Pinpoint the cell where the given text exists, returning its [X, Y] midpoint coordinate. 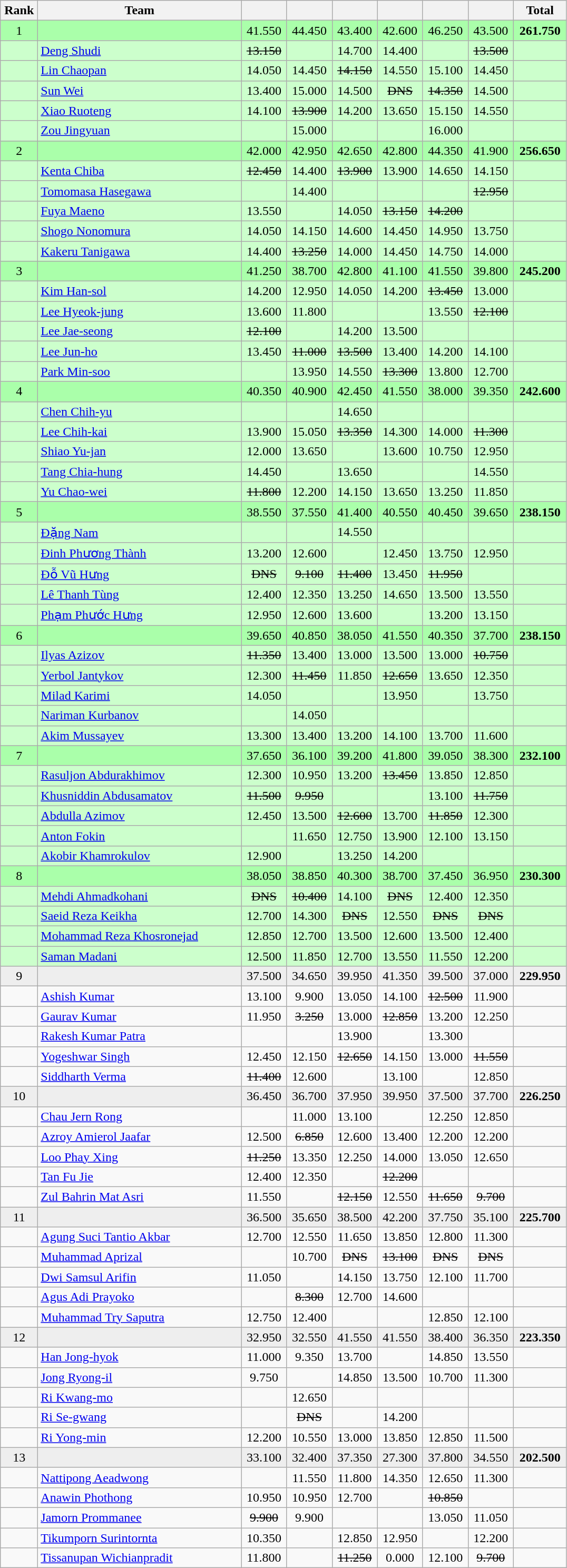
Gaurav Kumar [140, 1016]
Mohammad Reza Khosronejad [140, 936]
44.350 [445, 151]
15.150 [445, 111]
Total [540, 11]
Tan Fu Jie [140, 1177]
10.400 [309, 896]
37.950 [355, 1096]
37.750 [445, 1217]
38.850 [309, 876]
10.550 [309, 1437]
9.100 [309, 574]
Tikumporn Surintornta [140, 1538]
43.400 [355, 31]
Zou Jingyuan [140, 131]
Rank [19, 11]
256.650 [540, 151]
39.200 [355, 756]
36.700 [309, 1096]
42.650 [355, 151]
Lee Chih-kai [140, 432]
3.250 [309, 1016]
0.000 [400, 1558]
12.000 [264, 452]
36.500 [264, 1217]
46.250 [445, 31]
Saman Madani [140, 956]
11.600 [491, 736]
Siddharth Verma [140, 1076]
Muhammad Aprizal [140, 1257]
Ashish Kumar [140, 996]
35.100 [491, 1217]
230.300 [540, 876]
40.900 [309, 391]
261.750 [540, 31]
9 [19, 976]
39.350 [491, 391]
Đặng Nam [140, 532]
Phạm Phước Hưng [140, 615]
Kenta Chiba [140, 171]
Agung Suci Tantio Akbar [140, 1237]
1 [19, 31]
13 [19, 1457]
Azroy Amierol Jaafar [140, 1136]
2 [19, 151]
Đỗ Vũ Hưng [140, 574]
35.650 [309, 1217]
Ri Yong-min [140, 1437]
Tissanupan Wichianpradit [140, 1558]
Ilyas Azizov [140, 655]
32.400 [309, 1457]
8.300 [309, 1297]
40.300 [355, 876]
Team [140, 11]
15.100 [445, 71]
10 [19, 1096]
Mehdi Ahmadkohani [140, 896]
9.950 [309, 796]
39.050 [445, 756]
Agus Adi Prayoko [140, 1297]
14.750 [445, 251]
8 [19, 876]
41.350 [400, 976]
Lin Chaopan [140, 71]
15.050 [309, 432]
27.300 [400, 1457]
40.850 [309, 635]
6.850 [309, 1136]
34.650 [309, 976]
Ri Kwang-mo [140, 1397]
10.350 [264, 1538]
Park Min-soo [140, 371]
37.350 [355, 1457]
38.300 [491, 756]
Dwi Samsul Arifin [140, 1277]
Lee Jae-seong [140, 331]
41.900 [491, 151]
36.450 [264, 1096]
37.800 [445, 1457]
Zul Bahrin Mat Asri [140, 1197]
41.400 [355, 512]
36.100 [309, 756]
Tomomasa Hasegawa [140, 191]
Akobir Khamrokulov [140, 856]
245.200 [540, 271]
36.350 [491, 1337]
Jong Ryong-il [140, 1377]
14.700 [355, 51]
229.950 [540, 976]
Jamorn Prommanee [140, 1517]
6 [19, 635]
Chau Jern Rong [140, 1116]
37.550 [309, 512]
Fuya Maeno [140, 211]
42.950 [309, 151]
Nariman Kurbanov [140, 716]
225.700 [540, 1217]
Shogo Nonomura [140, 231]
16.000 [445, 131]
11.700 [491, 1277]
32.550 [309, 1337]
Muhammad Try Saputra [140, 1317]
12.900 [264, 856]
Chen Chih-yu [140, 411]
Nattipong Aeadwong [140, 1477]
Lee Hyeok-jung [140, 311]
3 [19, 271]
37.650 [264, 756]
Ri Se-gwang [140, 1417]
Khusniddin Abdusamatov [140, 796]
Anton Fokin [140, 836]
Saeid Reza Keikha [140, 916]
44.450 [309, 31]
Rakesh Kumar Patra [140, 1036]
41.100 [400, 271]
202.500 [540, 1457]
38.000 [445, 391]
Loo Phay Xing [140, 1157]
40.450 [445, 512]
Yogeshwar Singh [140, 1056]
Rasuljon Abdurakhimov [140, 776]
42.600 [400, 31]
Anawin Phothong [140, 1497]
13.800 [445, 371]
11.450 [309, 675]
Yerbol Jantykov [140, 675]
40.550 [400, 512]
41.250 [264, 271]
Deng Shudi [140, 51]
Đinh Phương Thành [140, 553]
43.500 [491, 31]
33.100 [264, 1457]
42.450 [355, 391]
Akim Mussayev [140, 736]
11.350 [264, 655]
Lê Thanh Tùng [140, 594]
37.000 [491, 976]
Abdulla Azimov [140, 816]
226.250 [540, 1096]
38.500 [355, 1217]
36.950 [491, 876]
Milad Karimi [140, 695]
Han Jong-hyok [140, 1357]
4 [19, 391]
7 [19, 756]
34.550 [491, 1457]
11 [19, 1217]
32.950 [264, 1337]
Tang Chia-hung [140, 472]
5 [19, 512]
39.500 [445, 976]
42.000 [264, 151]
12 [19, 1337]
Kim Han-sol [140, 291]
38.400 [445, 1337]
9.750 [264, 1377]
14.950 [445, 231]
232.100 [540, 756]
41.800 [400, 756]
Yu Chao-wei [140, 492]
9.350 [309, 1357]
11.750 [491, 796]
Lee Jun-ho [140, 351]
242.600 [540, 391]
Kakeru Tanigawa [140, 251]
39.800 [491, 271]
12.800 [445, 1237]
11.900 [491, 996]
42.200 [400, 1217]
Sun Wei [140, 91]
37.450 [445, 876]
10.850 [445, 1497]
223.350 [540, 1337]
Xiao Ruoteng [140, 111]
38.550 [264, 512]
Shiao Yu-jan [140, 452]
